Detect which cell encompasses the target text, then output its [x, y] center coordinate. 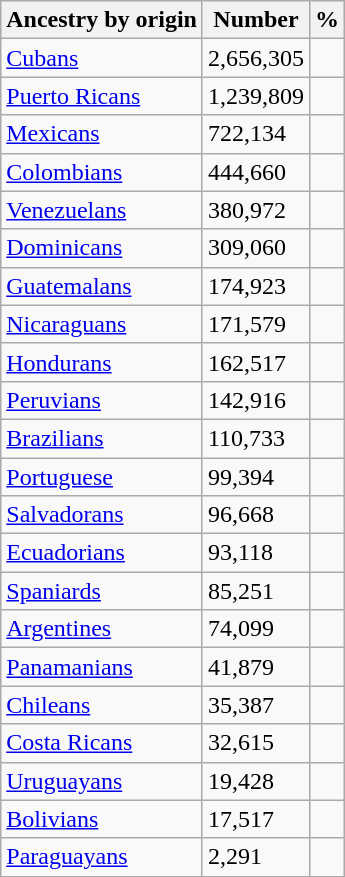
Ecuadorians [102, 553]
Salvadorans [102, 515]
2,656,305 [256, 58]
Uruguayans [102, 781]
Colombians [102, 172]
1,239,809 [256, 96]
96,668 [256, 515]
444,660 [256, 172]
174,923 [256, 286]
Bolivians [102, 819]
93,118 [256, 553]
19,428 [256, 781]
162,517 [256, 362]
Portuguese [102, 477]
142,916 [256, 400]
Cubans [102, 58]
99,394 [256, 477]
Mexicans [102, 134]
85,251 [256, 591]
Dominicans [102, 248]
2,291 [256, 857]
17,517 [256, 819]
% [328, 20]
74,099 [256, 629]
Hondurans [102, 362]
Chileans [102, 705]
110,733 [256, 438]
Paraguayans [102, 857]
35,387 [256, 705]
Argentines [102, 629]
Guatemalans [102, 286]
171,579 [256, 324]
Venezuelans [102, 210]
380,972 [256, 210]
Spaniards [102, 591]
41,879 [256, 667]
Costa Ricans [102, 743]
Number [256, 20]
Nicaraguans [102, 324]
Panamanians [102, 667]
Brazilians [102, 438]
Peruvians [102, 400]
Ancestry by origin [102, 20]
722,134 [256, 134]
Puerto Ricans [102, 96]
32,615 [256, 743]
309,060 [256, 248]
